From the cell containing the given text, extract its center point as [X, Y] coordinate. 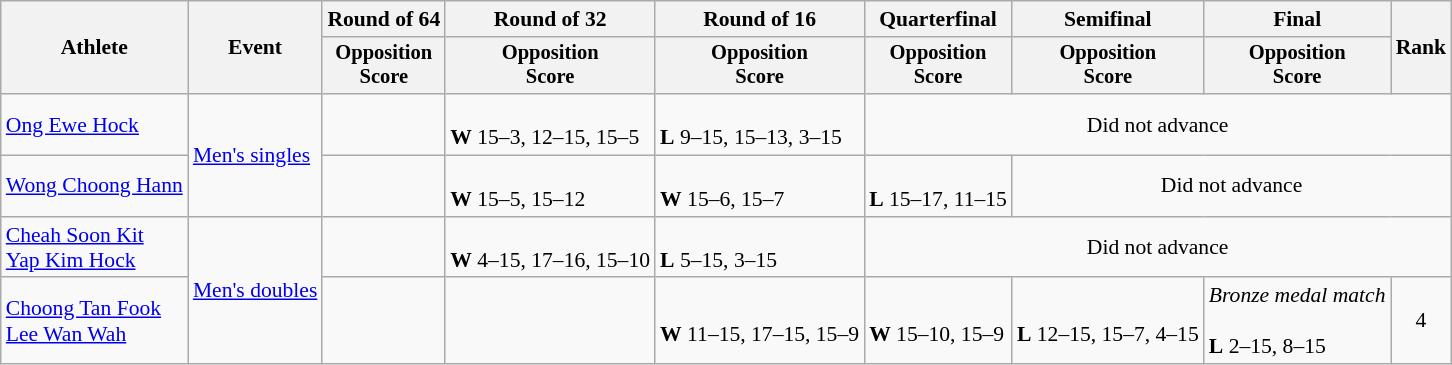
L 12–15, 15–7, 4–15 [1108, 322]
L 15–17, 11–15 [938, 186]
W 15–10, 15–9 [938, 322]
L 9–15, 15–13, 3–15 [760, 124]
Ong Ewe Hock [94, 124]
Cheah Soon KitYap Kim Hock [94, 248]
Bronze medal matchL 2–15, 8–15 [1298, 322]
L 5–15, 3–15 [760, 248]
Quarterfinal [938, 19]
Semifinal [1108, 19]
W 15–3, 12–15, 15–5 [550, 124]
W 4–15, 17–16, 15–10 [550, 248]
W 15–5, 15–12 [550, 186]
Round of 16 [760, 19]
Round of 32 [550, 19]
4 [1422, 322]
Event [256, 48]
Rank [1422, 48]
Choong Tan FookLee Wan Wah [94, 322]
Final [1298, 19]
W 15–6, 15–7 [760, 186]
Men's singles [256, 155]
W 11–15, 17–15, 15–9 [760, 322]
Wong Choong Hann [94, 186]
Round of 64 [384, 19]
Athlete [94, 48]
Men's doubles [256, 291]
